Determine the [x, y] coordinate at the center of the cell enclosing the given text.  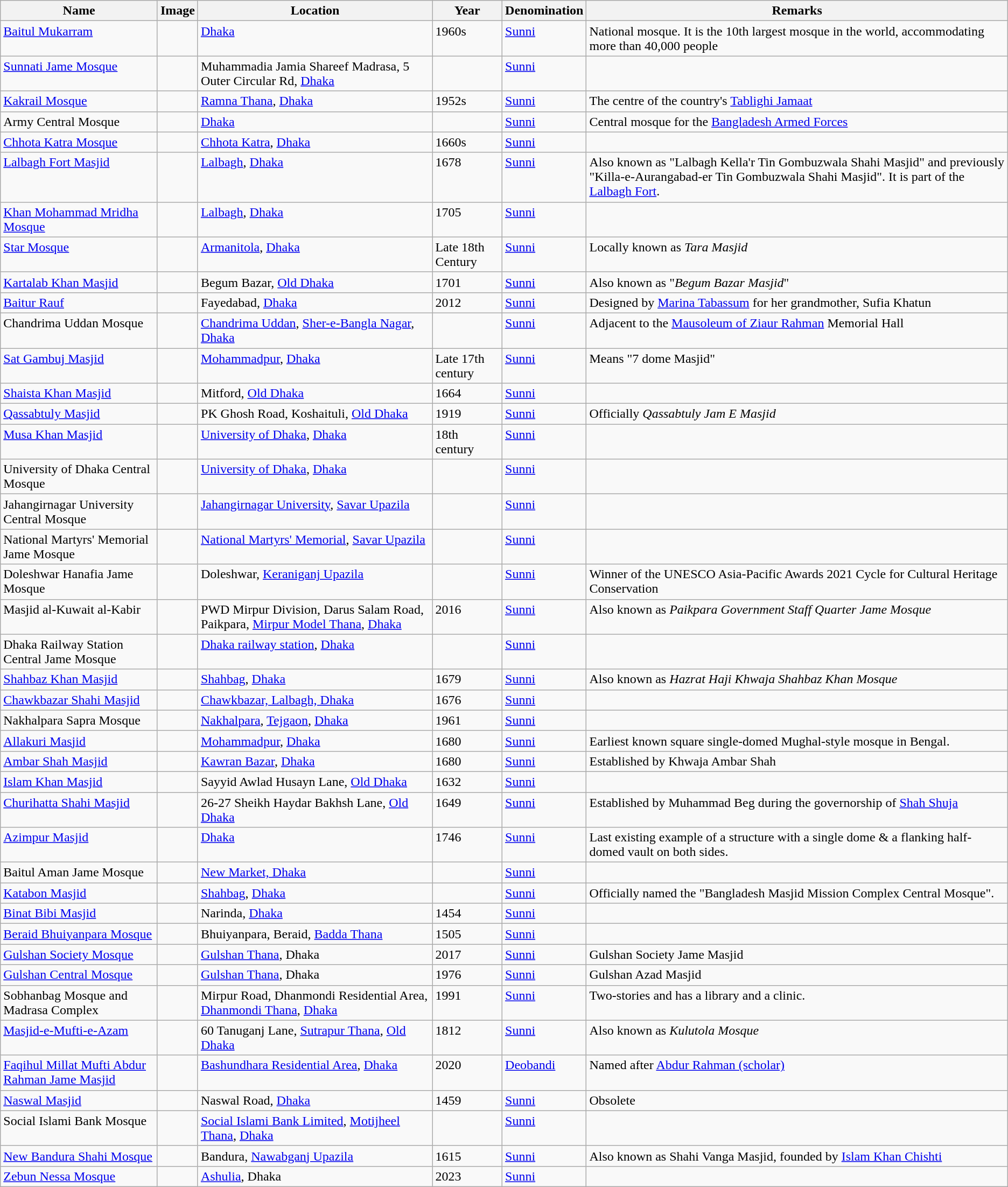
1664 [467, 394]
Zebun Nessa Mosque [79, 1176]
1459 [467, 1100]
Armanitola, Dhaka [314, 254]
1705 [467, 220]
Faqihul Millat Mufti Abdur Rahman Jame Masjid [79, 1072]
Mirpur Road, Dhanmondi Residential Area, Dhanmondi Thana, Dhaka [314, 1002]
Remarks [797, 11]
1919 [467, 414]
Lalbagh Fort Masjid [79, 177]
Ambar Shah Masjid [79, 761]
Obsolete [797, 1100]
New Bandura Shahi Mosque [79, 1156]
Adjacent to the Mausoleum of Ziaur Rahman Memorial Hall [797, 331]
Gulshan Central Mosque [79, 975]
Year [467, 11]
1961 [467, 720]
Name [79, 11]
Islam Khan Masjid [79, 782]
Dhaka Railway Station Central Jame Mosque [79, 651]
Ramna Thana, Dhaka [314, 101]
Kartalab Khan Masjid [79, 282]
18th century [467, 441]
Bashundhara Residential Area, Dhaka [314, 1072]
1454 [467, 914]
Mitford, Old Dhaka [314, 394]
Baitul Mukarram [79, 39]
National Martyrs' Memorial Jame Mosque [79, 547]
Azimpur Masjid [79, 845]
Locally known as Tara Masjid [797, 254]
Officially Qassabtuly Jam E Masjid [797, 414]
Last existing example of a structure with a single dome & a flanking half-domed vault on both sides. [797, 845]
Named after Abdur Rahman (scholar) [797, 1072]
Location [314, 11]
Image [178, 11]
1678 [467, 177]
Also known as Shahi Vanga Masjid, founded by Islam Khan Chishti [797, 1156]
1679 [467, 679]
Bhuiyanpara, Beraid, Badda Thana [314, 934]
1976 [467, 975]
Social Islami Bank Limited, Motijheel Thana, Dhaka [314, 1128]
2017 [467, 954]
2012 [467, 303]
Begum Bazar, Old Dhaka [314, 282]
Star Mosque [79, 254]
Gulshan Society Jame Masjid [797, 954]
1615 [467, 1156]
Army Central Mosque [79, 122]
1676 [467, 700]
Deobandi [544, 1072]
Two-stories and has a library and a clinic. [797, 1002]
National mosque. It is the 10th largest mosque in the world, accommodating more than 40,000 people [797, 39]
1649 [467, 810]
Bandura, Nawabganj Upazila [314, 1156]
National Martyrs' Memorial, Savar Upazila [314, 547]
1660s [467, 142]
Katabon Masjid [79, 893]
Nakhalpara Sapra Mosque [79, 720]
New Market, Dhaka [314, 873]
Jahangirnagar University, Savar Upazila [314, 511]
1952s [467, 101]
Khan Mohammad Mridha Mosque [79, 220]
The centre of the country's Tablighi Jamaat [797, 101]
Means "7 dome Masjid" [797, 365]
1991 [467, 1002]
Ashulia, Dhaka [314, 1176]
Chhota Katra, Dhaka [314, 142]
Naswal Road, Dhaka [314, 1100]
Chawkbazar, Lalbagh, Dhaka [314, 700]
PWD Mirpur Division, Darus Salam Road, Paikpara, Mirpur Model Thana, Dhaka [314, 617]
Officially named the "Bangladesh Masjid Mission Complex Central Mosque". [797, 893]
Muhammadia Jamia Shareef Madrasa, 5 Outer Circular Rd, Dhaka [314, 73]
2016 [467, 617]
Beraid Bhuiyanpara Mosque [79, 934]
1812 [467, 1038]
Kakrail Mosque [79, 101]
Fayedabad, Dhaka [314, 303]
Doleshwar Hanafia Jame Mosque [79, 581]
Late 17th century [467, 365]
Chhota Katra Mosque [79, 142]
Also known as "Begum Bazar Masjid" [797, 282]
Central mosque for the Bangladesh Armed Forces [797, 122]
Musa Khan Masjid [79, 441]
Gulshan Azad Masjid [797, 975]
1960s [467, 39]
1701 [467, 282]
Earliest known square single-domed Mughal-style mosque in Bengal. [797, 741]
Dhaka railway station, Dhaka [314, 651]
Sat Gambuj Masjid [79, 365]
Also known as Kulutola Mosque [797, 1038]
Nakhalpara, Tejgaon, Dhaka [314, 720]
Naswal Masjid [79, 1100]
Late 18th Century [467, 254]
Doleshwar, Keraniganj Upazila [314, 581]
Winner of the UNESCO Asia-Pacific Awards 2021 Cycle for Cultural Heritage Conservation [797, 581]
Narinda, Dhaka [314, 914]
Sunnati Jame Mosque [79, 73]
Chandrima Uddan, Sher-e-Bangla Nagar, Dhaka [314, 331]
Jahangirnagar University Central Mosque [79, 511]
Chawkbazar Shahi Masjid [79, 700]
Also known as Paikpara Government Staff Quarter Jame Mosque [797, 617]
Sobhanbag Mosque and Madrasa Complex [79, 1002]
Designed by Marina Tabassum for her grandmother, Sufia Khatun [797, 303]
Shahbaz Khan Masjid [79, 679]
2020 [467, 1072]
Chandrima Uddan Mosque [79, 331]
Allakuri Masjid [79, 741]
Qassabtuly Masjid [79, 414]
Masjid-e-Mufti-e-Azam [79, 1038]
Established by Khwaja Ambar Shah [797, 761]
2023 [467, 1176]
Kawran Bazar, Dhaka [314, 761]
University of Dhaka Central Mosque [79, 477]
1746 [467, 845]
60 Tanuganj Lane, Sutrapur Thana, Old Dhaka [314, 1038]
Sayyid Awlad Husayn Lane, Old Dhaka [314, 782]
Social Islami Bank Mosque [79, 1128]
Churihatta Shahi Masjid [79, 810]
PK Ghosh Road, Koshaituli, Old Dhaka [314, 414]
1632 [467, 782]
Gulshan Society Mosque [79, 954]
Binat Bibi Masjid [79, 914]
Baitul Aman Jame Mosque [79, 873]
1505 [467, 934]
Established by Muhammad Beg during the governorship of Shah Shuja [797, 810]
Shaista Khan Masjid [79, 394]
Baitur Rauf [79, 303]
26-27 Sheikh Haydar Bakhsh Lane, Old Dhaka [314, 810]
Denomination [544, 11]
Masjid al-Kuwait al-Kabir [79, 617]
Also known as Hazrat Haji Khwaja Shahbaz Khan Mosque [797, 679]
